Identify which cell holds the provided text, then report its [X, Y] central coordinate. 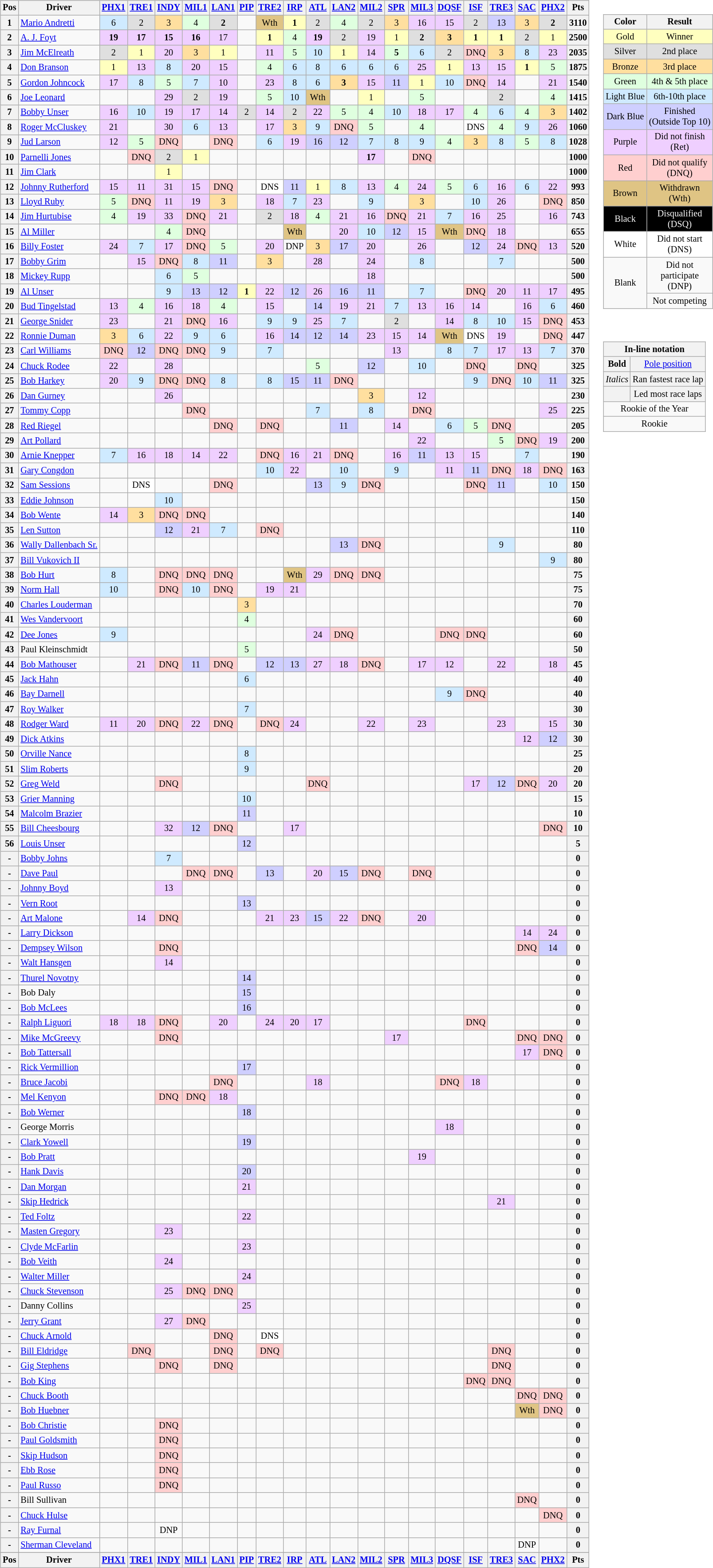
Ralph Liguori [59, 1023]
Ray Furnal [59, 1530]
Bill Vukovich II [59, 560]
Dan Morgan [59, 1187]
Bud Tingelstad [59, 306]
Skip Hedrick [59, 1202]
Don Branson [59, 67]
Masten Gregory [59, 1231]
Ronnie Duman [59, 336]
Rodger Ward [59, 724]
Bob Hurt [59, 575]
Walt Hansgen [59, 963]
Clyde McFarlin [59, 1247]
George Morris [59, 1127]
453 [578, 321]
44 [9, 665]
Louis Unser [59, 843]
110 [578, 530]
Bob Mathouser [59, 665]
6th-10th place [680, 96]
Did not finish(Ret) [680, 142]
34 [9, 515]
Mario Andretti [59, 23]
Bob Christie [59, 1426]
Sam Sessions [59, 486]
Bob Pratt [59, 1157]
Sherman Cleveland [59, 1545]
Result [680, 22]
Orville Nance [59, 754]
2nd place [680, 51]
230 [578, 396]
Greg Weld [59, 784]
Bay Darnell [59, 694]
Lloyd Ruby [59, 202]
George Snider [59, 321]
Danny Collins [59, 1306]
2500 [578, 38]
1402 [578, 112]
Bruce Jacobi [59, 1082]
Blank [625, 283]
Thurel Novotny [59, 978]
Gig Stephens [59, 1366]
Al Unser [59, 291]
Eddie Johnson [59, 500]
Johnny Rutherford [59, 187]
Bill Cheesbourg [59, 829]
Pole position [668, 364]
2035 [578, 53]
Jud Larson [59, 142]
850 [578, 202]
Rookie of the Year [654, 409]
Dan Gurney [59, 396]
Chuck Rodee [59, 366]
Chuck Arnold [59, 1336]
Winner [680, 37]
37 [9, 560]
Johnny Boyd [59, 888]
Parnelli Jones [59, 157]
Al Miller [59, 231]
47 [9, 709]
Finished(Outside Top 10) [680, 117]
460 [578, 306]
Disqualified(DSQ) [680, 219]
655 [578, 231]
Tommy Copp [59, 411]
Chuck Booth [59, 1396]
993 [578, 187]
In-line notation [654, 349]
Paul Kleinschmidt [59, 650]
Joe Leonard [59, 98]
Vern Root [59, 903]
1060 [578, 127]
Ebb Rose [59, 1470]
Mel Kenyon [59, 1098]
70 [578, 605]
Mickey Rupp [59, 276]
Bob Harkey [59, 381]
Roger McCluskey [59, 127]
190 [578, 455]
Chuck Hulse [59, 1515]
1028 [578, 142]
3110 [578, 23]
Bob Huebner [59, 1411]
Led most race laps [668, 394]
1875 [578, 67]
Dempsey Wilson [59, 948]
Len Sutton [59, 530]
Purple [625, 142]
Dave Paul [59, 874]
1540 [578, 82]
55 [9, 829]
Paul Russo [59, 1486]
370 [578, 351]
Art Malone [59, 918]
Italics [617, 379]
41 [9, 620]
46 [9, 694]
Wes Vandervoort [59, 620]
Dark Blue [625, 117]
Dick Atkins [59, 739]
Paul Goldsmith [59, 1441]
White [625, 244]
Billy Foster [59, 247]
Not competing [680, 301]
Bob King [59, 1381]
495 [578, 291]
Bob Veith [59, 1262]
53 [9, 799]
Clark Yowell [59, 1142]
56 [9, 843]
Gary Congdon [59, 470]
Walter Miller [59, 1276]
A. J. Foyt [59, 38]
Bill Sullivan [59, 1500]
Arnie Knepper [59, 455]
Jim Clark [59, 172]
205 [578, 426]
Red Riegel [59, 426]
Dee Jones [59, 635]
Did not qualify(DNQ) [680, 168]
38 [9, 575]
Green [625, 82]
Malcolm Brazier [59, 814]
Jack Hahn [59, 679]
Bill Eldridge [59, 1351]
1415 [578, 98]
200 [578, 441]
42 [9, 635]
Color [625, 22]
Bobby Johns [59, 858]
Carl Williams [59, 351]
52 [9, 784]
Hank Davis [59, 1172]
743 [578, 217]
Brown [625, 193]
Withdrawn(Wth) [680, 193]
4th & 5th place [680, 82]
Rick Vermillion [59, 1067]
225 [578, 411]
Slim Roberts [59, 769]
Jim Hurtubise [59, 217]
Skip Hudson [59, 1455]
Bob Daly [59, 993]
Charles Louderman [59, 605]
Jerry Grant [59, 1321]
3rd place [680, 67]
Bronze [625, 67]
49 [9, 739]
Wally Dallenbach Sr. [59, 545]
Roy Walker [59, 709]
140 [578, 515]
Gordon Johncock [59, 82]
Silver [625, 51]
Bold [617, 364]
Did notparticipate(DNP) [680, 275]
Light Blue [625, 96]
Norm Hall [59, 590]
36 [9, 545]
Jim McElreath [59, 53]
Red [625, 168]
Bobby Unser [59, 112]
Ran fastest race lap [668, 379]
Gold [625, 37]
Chuck Stevenson [59, 1291]
51 [9, 769]
Art Pollard [59, 441]
Rookie [654, 424]
Bob Wente [59, 515]
43 [9, 650]
Ted Foltz [59, 1217]
Mike McGreevy [59, 1038]
Larry Dickson [59, 933]
520 [578, 247]
Bob Tattersall [59, 1053]
Did not start(DNS) [680, 244]
Bob Werner [59, 1112]
163 [578, 470]
48 [9, 724]
54 [9, 814]
447 [578, 336]
Bobby Grim [59, 262]
35 [9, 530]
Black [625, 219]
Grier Manning [59, 799]
39 [9, 590]
Bob McLees [59, 1008]
